Capture the cell that displays the provided text and extract its [x, y] central coordinate. 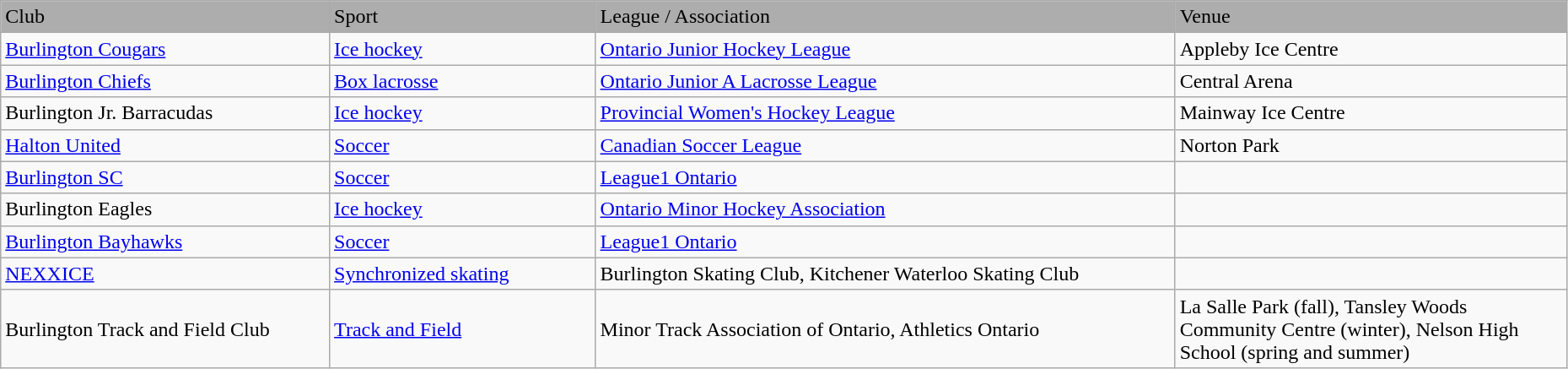
Provincial Women's Hockey League [886, 113]
Ontario Junior Hockey League [886, 49]
Canadian Soccer League [886, 145]
Burlington Track and Field Club [165, 328]
Burlington Skating Club, Kitchener Waterloo Skating Club [886, 274]
Synchronized skating [463, 274]
Burlington Chiefs [165, 81]
Norton Park [1371, 145]
Minor Track Association of Ontario, Athletics Ontario [886, 328]
Club [165, 17]
Central Arena [1371, 81]
Sport [463, 17]
Halton United [165, 145]
NEXXICE [165, 274]
Ontario Junior A Lacrosse League [886, 81]
Mainway Ice Centre [1371, 113]
Ontario Minor Hockey Association [886, 209]
Burlington Bayhawks [165, 241]
Venue [1371, 17]
Track and Field [463, 328]
Burlington Eagles [165, 209]
Appleby Ice Centre [1371, 49]
Box lacrosse [463, 81]
Burlington SC [165, 177]
Burlington Jr. Barracudas [165, 113]
Burlington Cougars [165, 49]
League / Association [886, 17]
La Salle Park (fall), Tansley Woods Community Centre (winter), Nelson High School (spring and summer) [1371, 328]
